Provide the [X, Y] coordinate of the cell's center where the given text is located.  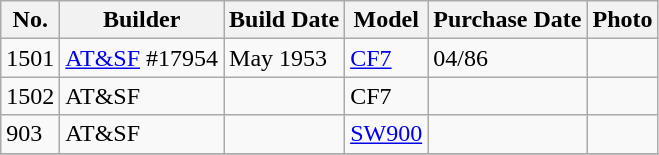
1502 [30, 96]
Builder [142, 20]
SW900 [386, 134]
Purchase Date [508, 20]
No. [30, 20]
Photo [622, 20]
04/86 [508, 58]
1501 [30, 58]
Model [386, 20]
AT&SF #17954 [142, 58]
Build Date [284, 20]
May 1953 [284, 58]
903 [30, 134]
